Detect which cell encompasses the target text, then output its (X, Y) center coordinate. 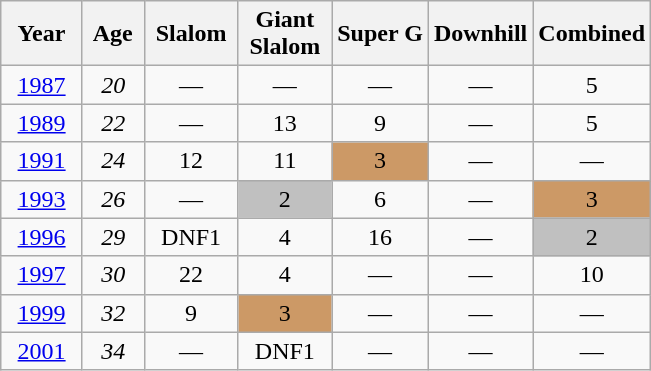
Combined (592, 34)
16 (380, 237)
29 (113, 237)
1989 (42, 123)
1993 (42, 199)
13 (285, 123)
Super G (380, 34)
34 (113, 351)
10 (592, 275)
1999 (42, 313)
32 (113, 313)
1997 (42, 275)
1991 (42, 161)
1996 (42, 237)
12 (191, 161)
Slalom (191, 34)
2001 (42, 351)
Downhill (480, 34)
20 (113, 85)
Age (113, 34)
11 (285, 161)
26 (113, 199)
1987 (42, 85)
24 (113, 161)
30 (113, 275)
6 (380, 199)
Year (42, 34)
Giant Slalom (285, 34)
